Extract the (X, Y) coordinate from the center of the cell holding the provided text.  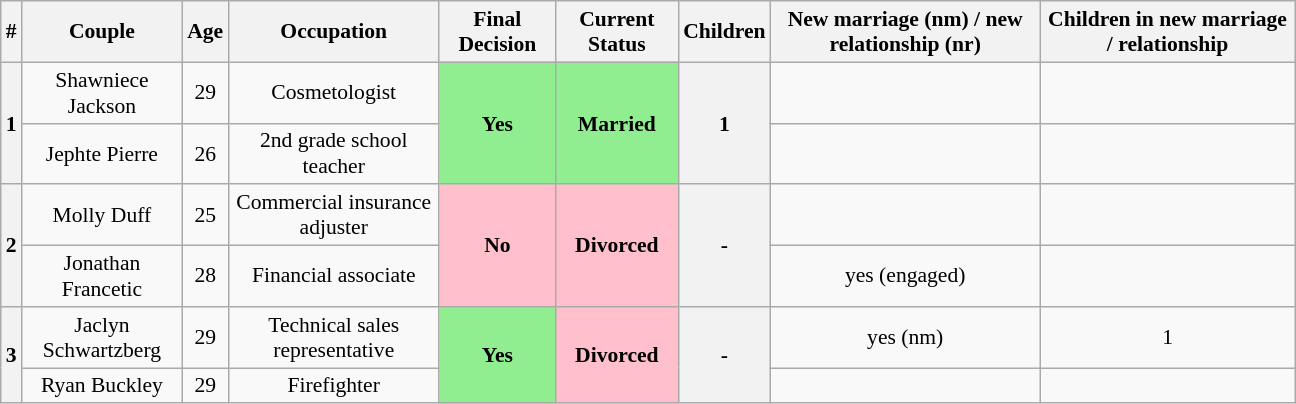
28 (205, 276)
Final Decision (497, 32)
yes (nm) (906, 338)
Current Status (618, 32)
Shawniece Jackson (102, 92)
Firefighter (334, 386)
Molly Duff (102, 216)
Financial associate (334, 276)
2 (12, 246)
Children in new marriage / relationship (1168, 32)
25 (205, 216)
2nd grade school teacher (334, 154)
Commercial insurance adjuster (334, 216)
# (12, 32)
3 (12, 356)
Children (724, 32)
26 (205, 154)
Cosmetologist (334, 92)
Jephte Pierre (102, 154)
Jaclyn Schwartzberg (102, 338)
Age (205, 32)
Jonathan Francetic (102, 276)
Occupation (334, 32)
Technical sales representative (334, 338)
Married (618, 123)
New marriage (nm) / new relationship (nr) (906, 32)
Ryan Buckley (102, 386)
Couple (102, 32)
No (497, 246)
yes (engaged) (906, 276)
